Pinpoint the cell where the given text exists, returning its (X, Y) midpoint coordinate. 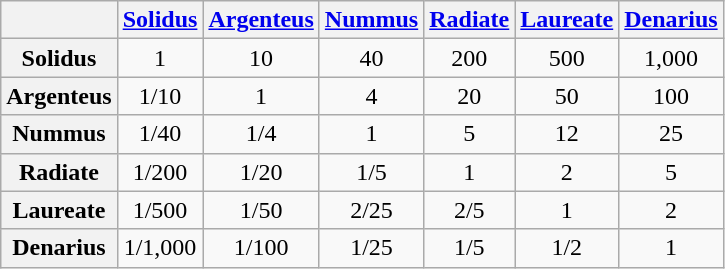
1/500 (160, 210)
50 (567, 96)
1,000 (671, 58)
1/10 (160, 96)
2/5 (470, 210)
1/25 (371, 248)
1/200 (160, 172)
500 (567, 58)
200 (470, 58)
1/4 (261, 134)
1/1,000 (160, 248)
1/100 (261, 248)
4 (371, 96)
12 (567, 134)
1/2 (567, 248)
1/20 (261, 172)
1/40 (160, 134)
2/25 (371, 210)
100 (671, 96)
40 (371, 58)
20 (470, 96)
25 (671, 134)
1/50 (261, 210)
10 (261, 58)
